Identify which cell holds the provided text, then report its [x, y] central coordinate. 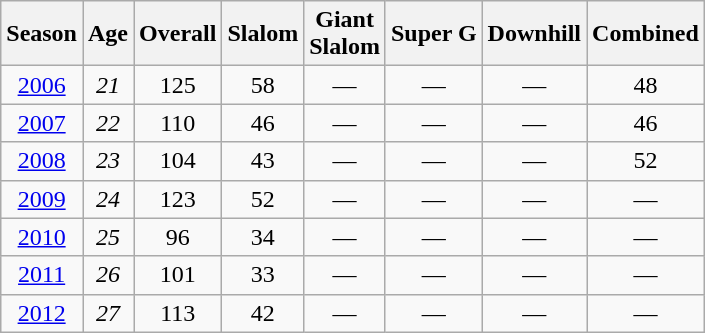
26 [108, 275]
Combined [646, 34]
Slalom [263, 34]
2010 [42, 237]
23 [108, 161]
27 [108, 313]
Overall [178, 34]
22 [108, 123]
Downhill [534, 34]
2008 [42, 161]
101 [178, 275]
Season [42, 34]
2009 [42, 199]
58 [263, 85]
2006 [42, 85]
2007 [42, 123]
42 [263, 313]
113 [178, 313]
104 [178, 161]
123 [178, 199]
33 [263, 275]
2011 [42, 275]
96 [178, 237]
34 [263, 237]
43 [263, 161]
110 [178, 123]
24 [108, 199]
Super G [434, 34]
2012 [42, 313]
25 [108, 237]
GiantSlalom [345, 34]
125 [178, 85]
Age [108, 34]
21 [108, 85]
48 [646, 85]
